Scan for the cell matching the given text and deliver its (x, y) coordinate at center. 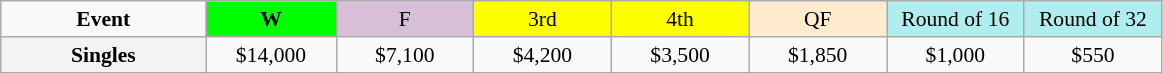
$1,000 (955, 55)
Singles (104, 55)
$4,200 (543, 55)
Event (104, 19)
$3,500 (680, 55)
Round of 16 (955, 19)
$14,000 (271, 55)
$1,850 (818, 55)
F (405, 19)
$550 (1093, 55)
W (271, 19)
QF (818, 19)
3rd (543, 19)
$7,100 (405, 55)
4th (680, 19)
Round of 32 (1093, 19)
